Scan for the cell matching the given text and deliver its [X, Y] coordinate at center. 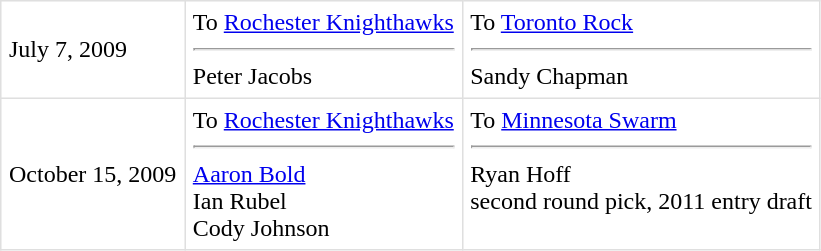
To Minnesota SwarmRyan Hoffsecond round pick, 2011 entry draft [641, 174]
July 7, 2009 [93, 50]
To Rochester KnighthawksAaron BoldIan RubelCody Johnson [324, 174]
To Rochester KnighthawksPeter Jacobs [324, 50]
To Toronto Rock Sandy Chapman [641, 50]
October 15, 2009 [93, 174]
